For the text-containing cell, return its midpoint in (X, Y) coordinate format. 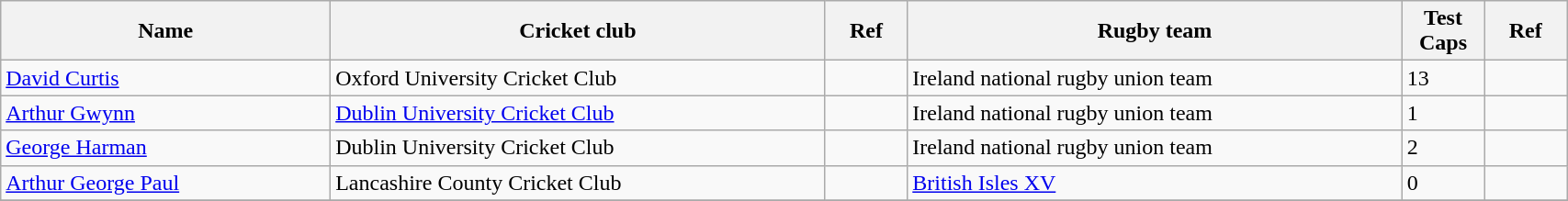
Arthur Gwynn (165, 113)
Arthur George Paul (165, 183)
0 (1443, 183)
British Isles XV (1155, 183)
13 (1443, 78)
Name (165, 31)
Oxford University Cricket Club (578, 78)
Cricket club (578, 31)
2 (1443, 148)
Rugby team (1155, 31)
1 (1443, 113)
David Curtis (165, 78)
Lancashire County Cricket Club (578, 183)
George Harman (165, 148)
Test Caps (1443, 31)
